From the cell containing the given text, extract its center point as (X, Y) coordinate. 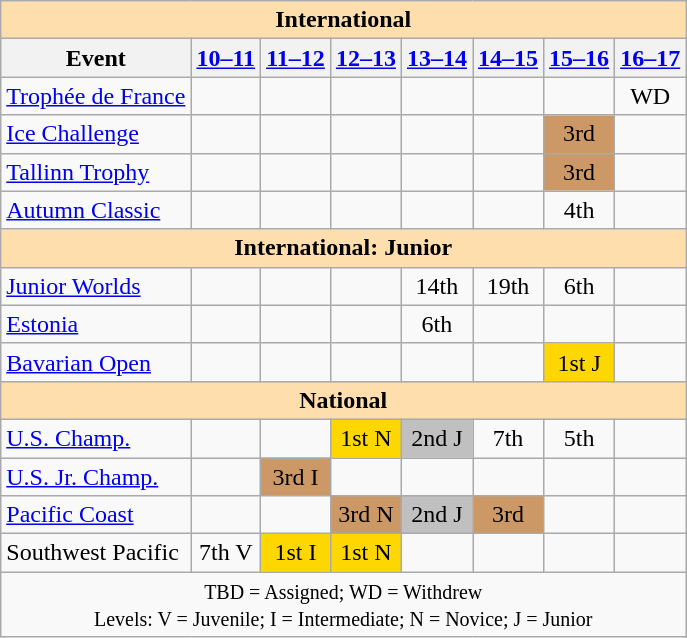
11–12 (296, 58)
1st I (296, 553)
1st J (580, 362)
International (344, 20)
TBD = Assigned; WD = Withdrew Levels: V = Juvenile; I = Intermediate; N = Novice; J = Junior (344, 604)
Autumn Classic (96, 210)
International: Junior (344, 248)
Junior Worlds (96, 286)
Ice Challenge (96, 134)
19th (508, 286)
Trophée de France (96, 96)
7th (508, 438)
Tallinn Trophy (96, 172)
Southwest Pacific (96, 553)
14th (436, 286)
14–15 (508, 58)
U.S. Jr. Champ. (96, 477)
10–11 (226, 58)
U.S. Champ. (96, 438)
Estonia (96, 324)
3rd N (366, 515)
16–17 (650, 58)
5th (580, 438)
Event (96, 58)
15–16 (580, 58)
Pacific Coast (96, 515)
12–13 (366, 58)
4th (580, 210)
3rd I (296, 477)
13–14 (436, 58)
Bavarian Open (96, 362)
7th V (226, 553)
WD (650, 96)
National (344, 400)
